Find where the given text appears and provide that cell's center as [x, y] coordinate. 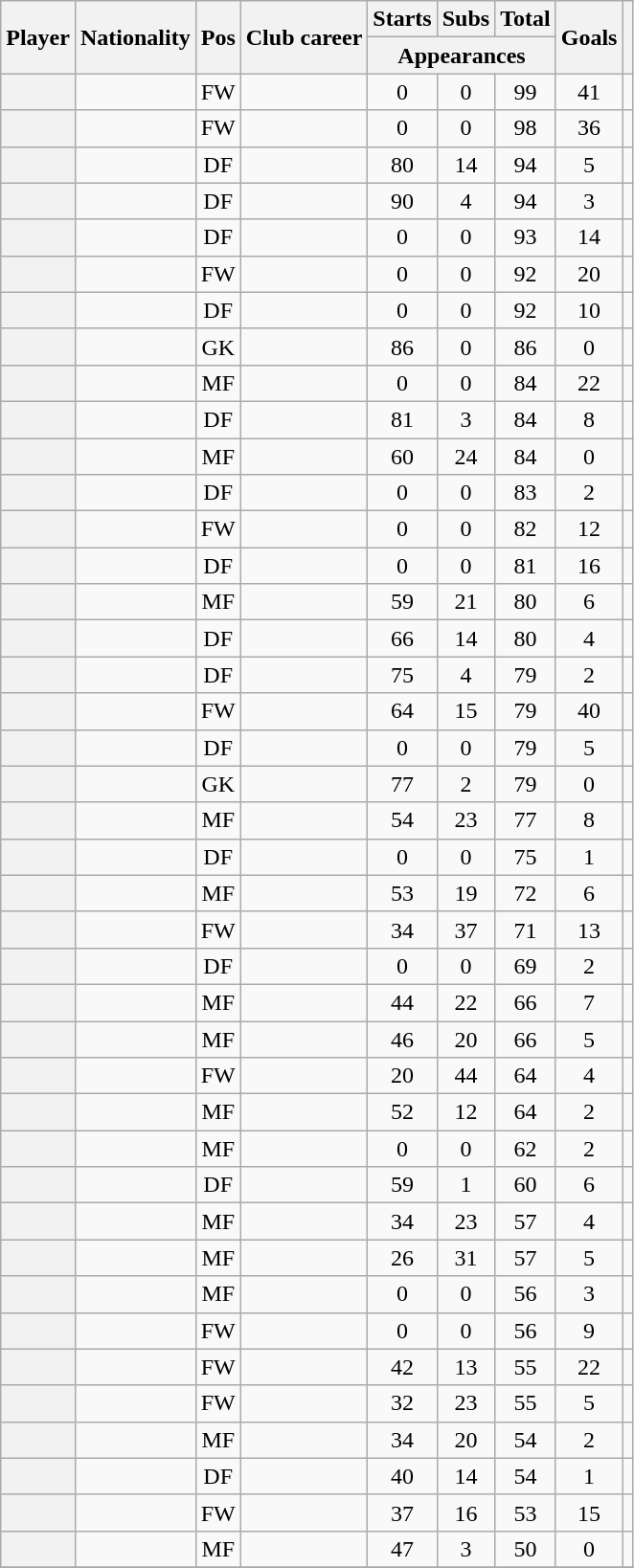
36 [589, 128]
52 [402, 1112]
31 [465, 1258]
71 [526, 930]
32 [402, 1403]
69 [526, 966]
Total [526, 19]
10 [589, 310]
41 [589, 92]
Appearances [462, 56]
21 [465, 602]
98 [526, 128]
26 [402, 1258]
Nationality [135, 37]
42 [402, 1367]
19 [465, 893]
93 [526, 237]
47 [402, 1549]
50 [526, 1549]
7 [589, 1002]
82 [526, 529]
83 [526, 493]
99 [526, 92]
Pos [218, 37]
62 [526, 1149]
Goals [589, 37]
Starts [402, 19]
Subs [465, 19]
46 [402, 1039]
9 [589, 1331]
24 [465, 457]
90 [402, 201]
Player [38, 37]
72 [526, 893]
Club career [305, 37]
